Provide the [X, Y] coordinate of the cell's center where the given text is located.  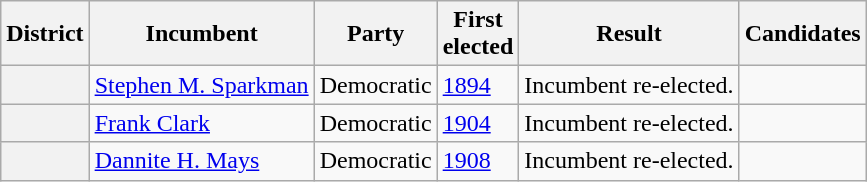
District [45, 34]
Frank Clark [202, 123]
1908 [478, 161]
Party [376, 34]
Dannite H. Mays [202, 161]
1904 [478, 123]
1894 [478, 85]
Firstelected [478, 34]
Result [629, 34]
Candidates [802, 34]
Stephen M. Sparkman [202, 85]
Incumbent [202, 34]
